From the cell containing the given text, extract its center point as (x, y) coordinate. 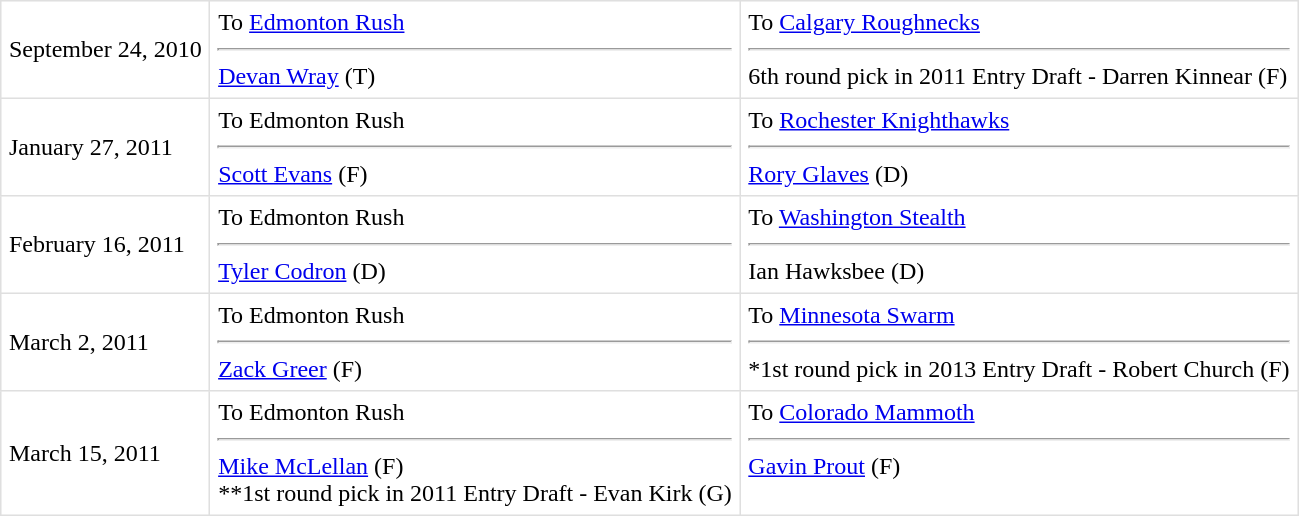
To Edmonton Rush Tyler Codron (D) (475, 245)
March 2, 2011 (106, 342)
To Washington Stealth Ian Hawksbee (D) (1019, 245)
To Rochester Knighthawks Rory Glaves (D) (1019, 147)
To Calgary Roughnecks 6th round pick in 2011 Entry Draft - Darren Kinnear (F) (1019, 50)
September 24, 2010 (106, 50)
March 15, 2011 (106, 453)
To Edmonton Rush Zack Greer (F) (475, 342)
February 16, 2011 (106, 245)
To Edmonton Rush Mike McLellan (F) **1st round pick in 2011 Entry Draft - Evan Kirk (G) (475, 453)
To Edmonton Rush Scott Evans (F) (475, 147)
January 27, 2011 (106, 147)
To Edmonton Rush Devan Wray (T) (475, 50)
To Colorado Mammoth Gavin Prout (F) (1019, 453)
To Minnesota Swarm *1st round pick in 2013 Entry Draft - Robert Church (F) (1019, 342)
